Pinpoint the cell where the given text exists, returning its (X, Y) midpoint coordinate. 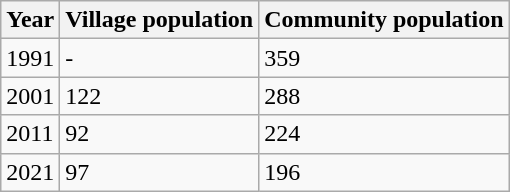
196 (384, 172)
Community population (384, 20)
2001 (30, 96)
97 (160, 172)
92 (160, 134)
1991 (30, 58)
122 (160, 96)
2011 (30, 134)
224 (384, 134)
Village population (160, 20)
- (160, 58)
288 (384, 96)
Year (30, 20)
2021 (30, 172)
359 (384, 58)
